Return the (X, Y) coordinate for the center point of the cell that contains the specified text.  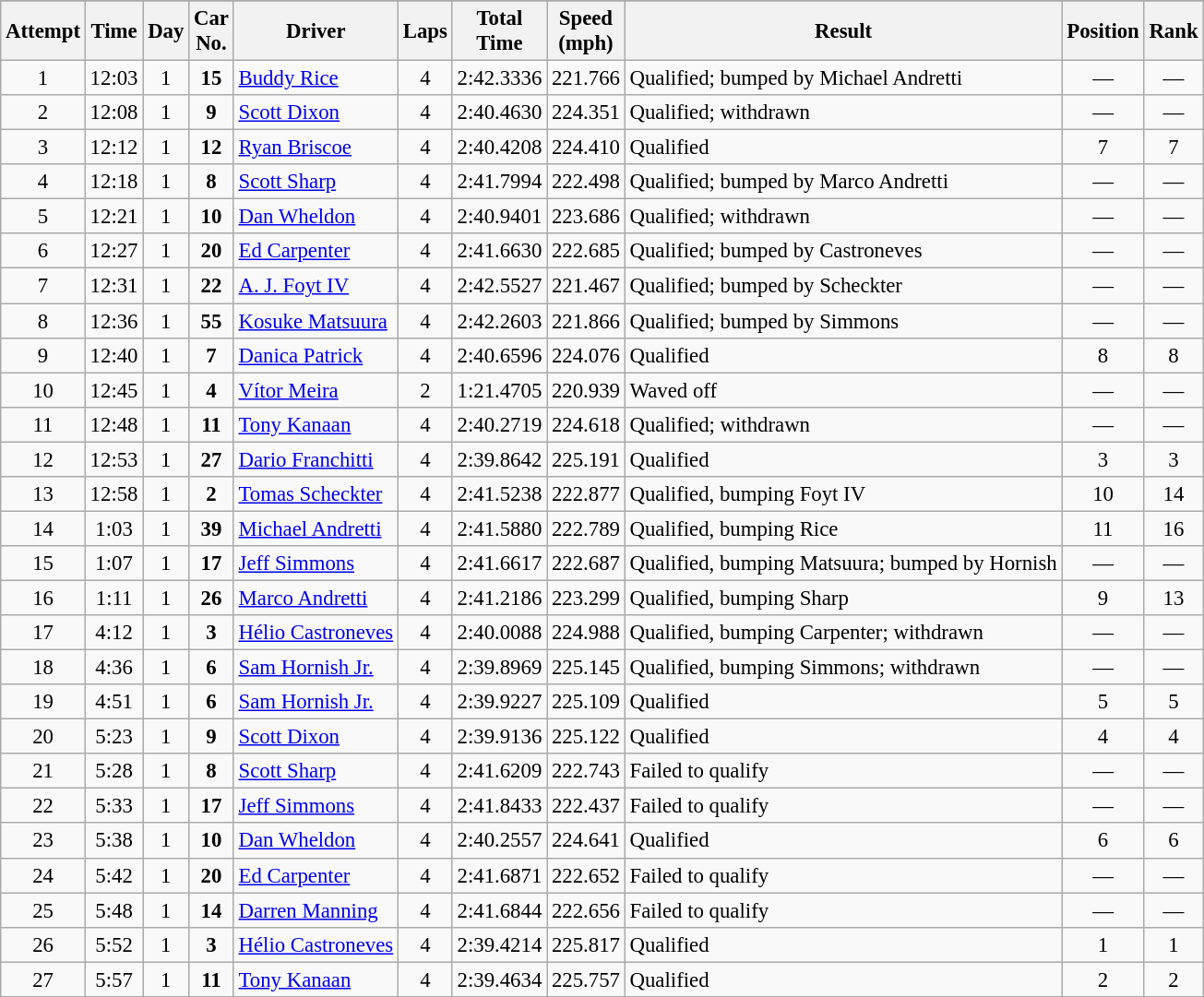
Ryan Briscoe (316, 148)
25 (43, 910)
4:36 (114, 668)
Qualified, bumping Foyt IV (843, 494)
2:39.8642 (499, 459)
Speed(mph) (587, 31)
Kosuke Matsuura (316, 321)
2:39.9136 (499, 737)
12:48 (114, 424)
222.789 (587, 528)
2:42.2603 (499, 321)
225.122 (587, 737)
12:08 (114, 113)
2:41.7994 (499, 182)
2:40.4208 (499, 148)
2:39.4634 (499, 979)
18 (43, 668)
Time (114, 31)
223.686 (587, 217)
222.743 (587, 771)
Qualified, bumping Rice (843, 528)
222.687 (587, 564)
2:40.2719 (499, 424)
19 (43, 702)
23 (43, 841)
224.410 (587, 148)
225.757 (587, 979)
225.191 (587, 459)
222.685 (587, 252)
2:40.6596 (499, 355)
12:58 (114, 494)
Position (1103, 31)
12:53 (114, 459)
222.656 (587, 910)
Danica Patrick (316, 355)
Darren Manning (316, 910)
39 (212, 528)
222.498 (587, 182)
24 (43, 875)
5:28 (114, 771)
12:31 (114, 286)
5:48 (114, 910)
Rank (1174, 31)
222.877 (587, 494)
2:41.6209 (499, 771)
Vítor Meira (316, 390)
Qualified; bumped by Michael Andretti (843, 78)
12:21 (114, 217)
Qualified; bumped by Marco Andretti (843, 182)
Day (166, 31)
2:40.9401 (499, 217)
12:40 (114, 355)
12:12 (114, 148)
2:40.0088 (499, 633)
Qualified; bumped by Scheckter (843, 286)
CarNo. (212, 31)
223.299 (587, 598)
2:41.2186 (499, 598)
Qualified, bumping Matsuura; bumped by Hornish (843, 564)
5:57 (114, 979)
Qualified, bumping Sharp (843, 598)
Qualified; bumped by Castroneves (843, 252)
12:45 (114, 390)
5:23 (114, 737)
2:39.4214 (499, 944)
4:51 (114, 702)
Result (843, 31)
Dario Franchitti (316, 459)
225.145 (587, 668)
224.988 (587, 633)
224.618 (587, 424)
224.641 (587, 841)
1:03 (114, 528)
21 (43, 771)
Qualified; bumped by Simmons (843, 321)
225.109 (587, 702)
Tomas Scheckter (316, 494)
Driver (316, 31)
221.766 (587, 78)
12:18 (114, 182)
Qualified, bumping Simmons; withdrawn (843, 668)
5:38 (114, 841)
Michael Andretti (316, 528)
5:42 (114, 875)
12:27 (114, 252)
224.351 (587, 113)
2:39.8969 (499, 668)
1:11 (114, 598)
2:41.8433 (499, 806)
Attempt (43, 31)
1:07 (114, 564)
2:39.9227 (499, 702)
Buddy Rice (316, 78)
221.866 (587, 321)
A. J. Foyt IV (316, 286)
TotalTime (499, 31)
2:40.4630 (499, 113)
2:41.6630 (499, 252)
2:42.3336 (499, 78)
2:41.5238 (499, 494)
2:40.2557 (499, 841)
12:36 (114, 321)
4:12 (114, 633)
1:21.4705 (499, 390)
55 (212, 321)
224.076 (587, 355)
2:41.5880 (499, 528)
222.437 (587, 806)
2:42.5527 (499, 286)
Marco Andretti (316, 598)
5:33 (114, 806)
Laps (424, 31)
2:41.6871 (499, 875)
Qualified, bumping Carpenter; withdrawn (843, 633)
225.817 (587, 944)
2:41.6617 (499, 564)
221.467 (587, 286)
220.939 (587, 390)
2:41.6844 (499, 910)
Waved off (843, 390)
222.652 (587, 875)
12:03 (114, 78)
5:52 (114, 944)
